Extract the [x, y] coordinate from the center of the cell holding the provided text.  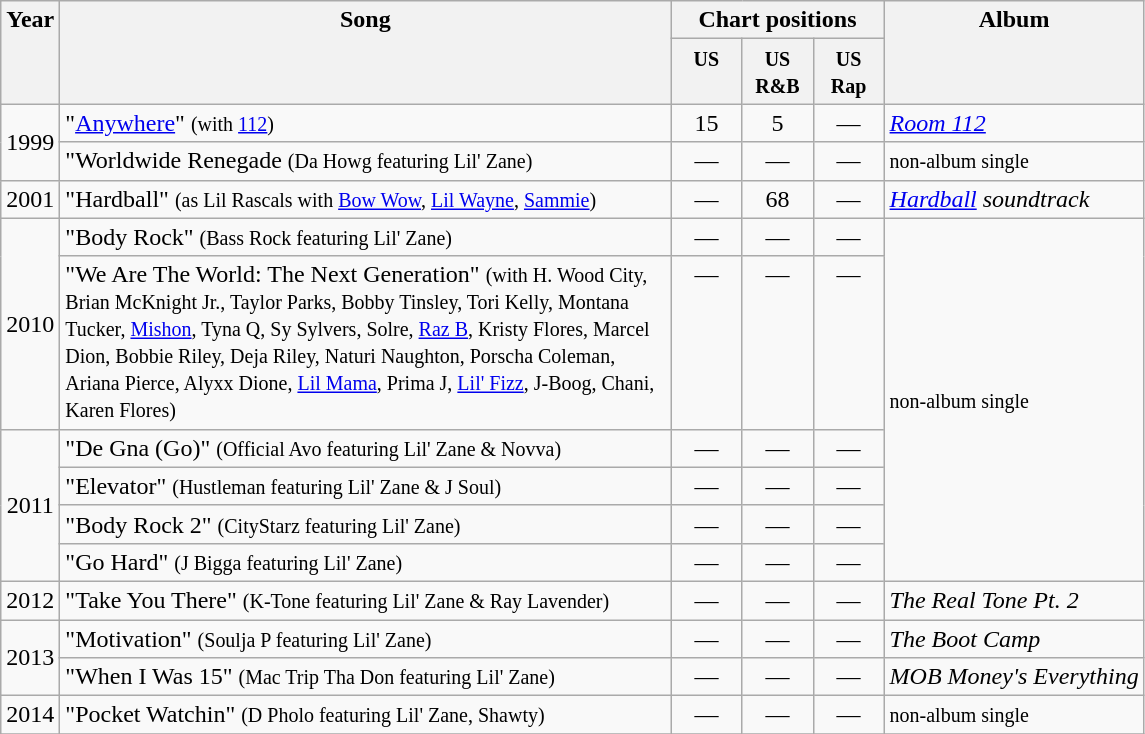
2012 [30, 600]
"Body Rock" (Bass Rock featuring Lil' Zane) [366, 237]
Chart positions [778, 20]
"Pocket Watchin" (D Pholo featuring Lil' Zane, Shawty) [366, 715]
US Rap [848, 72]
5 [778, 123]
US R&B [778, 72]
Year [30, 52]
Album [1014, 52]
"Elevator" (Hustleman featuring Lil' Zane & J Soul) [366, 486]
2013 [30, 658]
68 [778, 199]
"Take You There" (K-Tone featuring Lil' Zane & Ray Lavender) [366, 600]
"Go Hard" (J Bigga featuring Lil' Zane) [366, 562]
The Boot Camp [1014, 639]
The Real Tone Pt. 2 [1014, 600]
"Hardball" (as Lil Rascals with Bow Wow, Lil Wayne, Sammie) [366, 199]
MOB Money's Everything [1014, 677]
2001 [30, 199]
1999 [30, 142]
"Anywhere" (with 112) [366, 123]
Hardball soundtrack [1014, 199]
15 [706, 123]
2011 [30, 505]
"Body Rock 2" (CityStarz featuring Lil' Zane) [366, 524]
"De Gna (Go)" (Official Avo featuring Lil' Zane & Novva) [366, 448]
Room 112 [1014, 123]
Song [366, 52]
2010 [30, 324]
"Motivation" (Soulja P featuring Lil' Zane) [366, 639]
2014 [30, 715]
"When I Was 15" (Mac Trip Tha Don featuring Lil' Zane) [366, 677]
"Worldwide Renegade (Da Howg featuring Lil' Zane) [366, 161]
US [706, 72]
